Return [X, Y] of the center of cell containing provided text 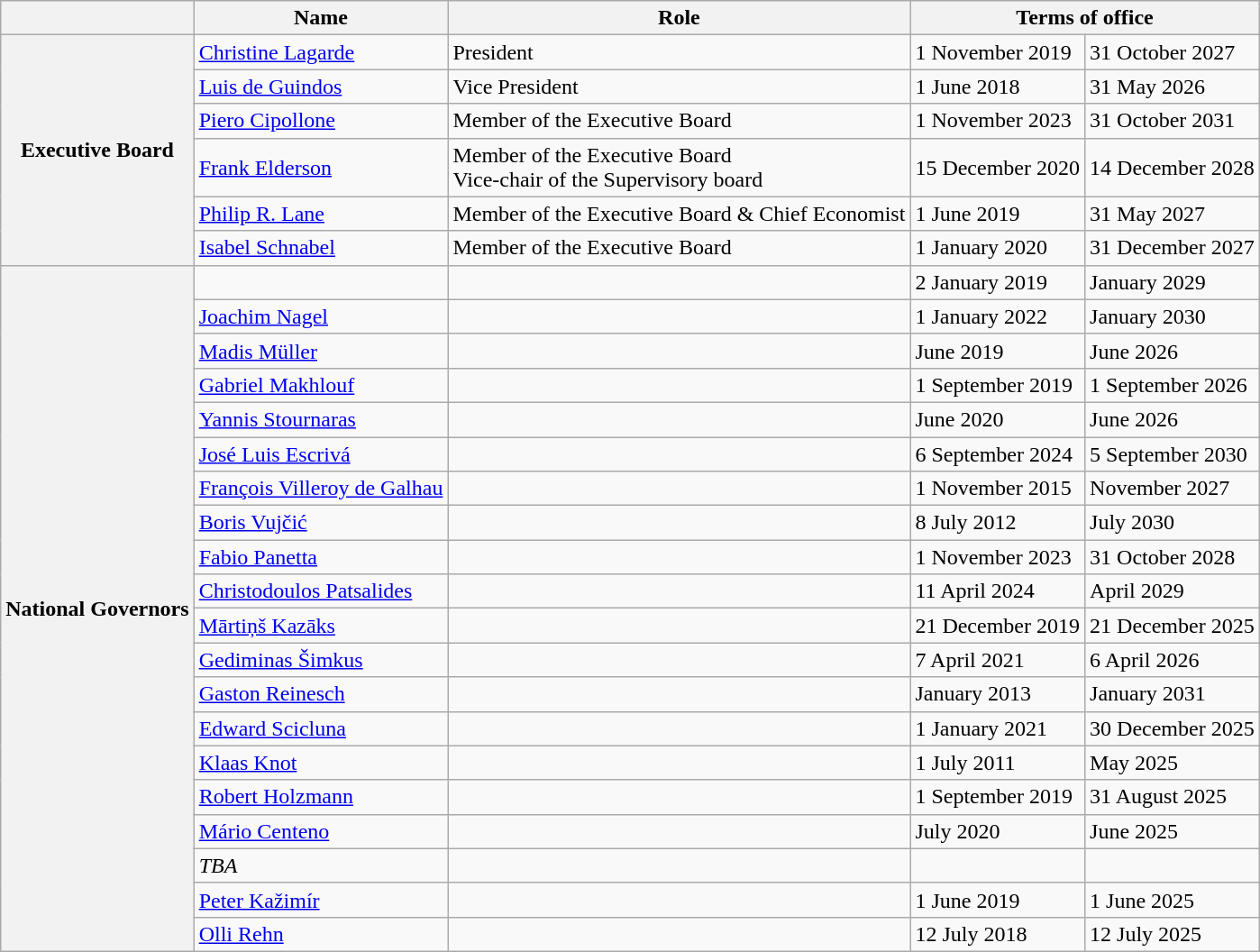
Yannis Stournaras [321, 419]
14 December 2028 [1173, 168]
1 January 2022 [998, 316]
Olli Rehn [321, 934]
National Governors [97, 608]
Gaston Reinesch [321, 694]
July 2030 [1173, 523]
June 2019 [998, 351]
1 June 2025 [1173, 900]
31 October 2031 [1173, 121]
José Luis Escrivá [321, 453]
31 October 2028 [1173, 557]
Fabio Panetta [321, 557]
January 2030 [1173, 316]
January 2029 [1173, 282]
Executive Board [97, 150]
Boris Vujčić [321, 523]
Robert Holzmann [321, 797]
Mārtiņš Kazāks [321, 626]
1 January 2021 [998, 728]
François Villeroy de Galhau [321, 489]
Mário Centeno [321, 831]
Gabriel Makhlouf [321, 385]
1 November 2019 [998, 52]
21 December 2019 [998, 626]
Christine Lagarde [321, 52]
Edward Scicluna [321, 728]
Name [321, 18]
1 July 2011 [998, 763]
30 December 2025 [1173, 728]
Klaas Knot [321, 763]
1 January 2020 [998, 248]
1 November 2015 [998, 489]
Frank Elderson [321, 168]
Christodoulos Patsalides [321, 591]
31 May 2026 [1173, 87]
6 September 2024 [998, 453]
January 2013 [998, 694]
31 August 2025 [1173, 797]
1 June 2018 [998, 87]
31 December 2027 [1173, 248]
Joachim Nagel [321, 316]
12 July 2018 [998, 934]
15 December 2020 [998, 168]
11 April 2024 [998, 591]
TBA [321, 865]
Philip R. Lane [321, 214]
Role [680, 18]
8 July 2012 [998, 523]
January 2031 [1173, 694]
7 April 2021 [998, 660]
Isabel Schnabel [321, 248]
5 September 2030 [1173, 453]
Peter Kažimír [321, 900]
July 2020 [998, 831]
Piero Cipollone [321, 121]
June 2025 [1173, 831]
21 December 2025 [1173, 626]
12 July 2025 [1173, 934]
2 January 2019 [998, 282]
Luis de Guindos [321, 87]
President [680, 52]
Gediminas Šimkus [321, 660]
Terms of office [1085, 18]
June 2020 [998, 419]
April 2029 [1173, 591]
Madis Müller [321, 351]
May 2025 [1173, 763]
November 2027 [1173, 489]
Member of the Executive BoardVice-chair of the Supervisory board [680, 168]
31 May 2027 [1173, 214]
Vice President [680, 87]
6 April 2026 [1173, 660]
Member of the Executive Board & Chief Economist [680, 214]
1 September 2026 [1173, 385]
31 October 2027 [1173, 52]
